Pinpoint the cell where the given text exists, returning its [X, Y] midpoint coordinate. 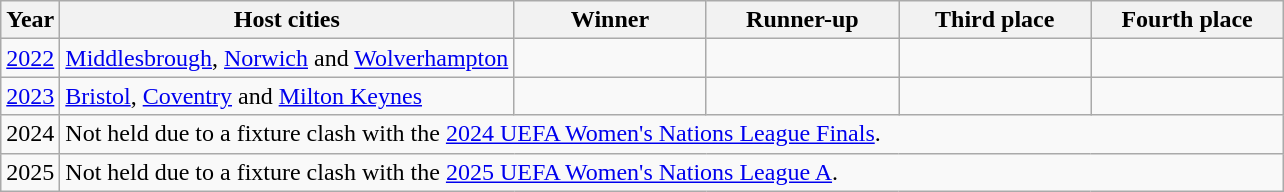
2025 [30, 172]
Bristol, Coventry and Milton Keynes [287, 96]
Middlesbrough, Norwich and Wolverhampton [287, 58]
2022 [30, 58]
Not held due to a fixture clash with the 2025 UEFA Women's Nations League A. [672, 172]
2023 [30, 96]
Fourth place [1187, 20]
Not held due to a fixture clash with the 2024 UEFA Women's Nations League Finals. [672, 134]
Year [30, 20]
Host cities [287, 20]
Third place [995, 20]
Winner [610, 20]
Runner-up [802, 20]
2024 [30, 134]
